Determine the (x, y) coordinate at the center of the cell enclosing the given text.  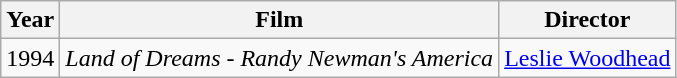
Director (588, 20)
1994 (30, 58)
Leslie Woodhead (588, 58)
Year (30, 20)
Land of Dreams - Randy Newman's America (280, 58)
Film (280, 20)
